Return (x, y) of the center of cell containing provided text 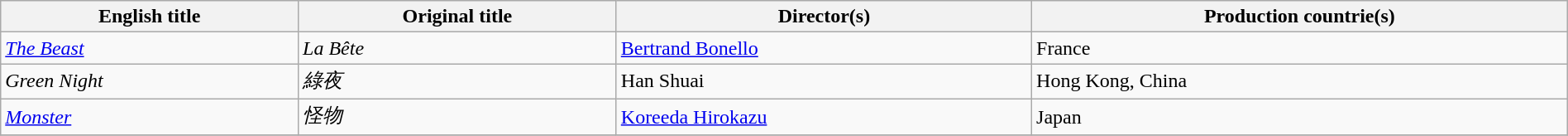
Original title (458, 17)
綠夜 (458, 81)
France (1300, 48)
English title (150, 17)
Koreeda Hirokazu (824, 116)
怪物 (458, 116)
Monster (150, 116)
Bertrand Bonello (824, 48)
Japan (1300, 116)
Han Shuai (824, 81)
Green Night (150, 81)
La Bête (458, 48)
The Beast (150, 48)
Director(s) (824, 17)
Hong Kong, China (1300, 81)
Production countrie(s) (1300, 17)
